Find where the given text appears and provide that cell's center as (x, y) coordinate. 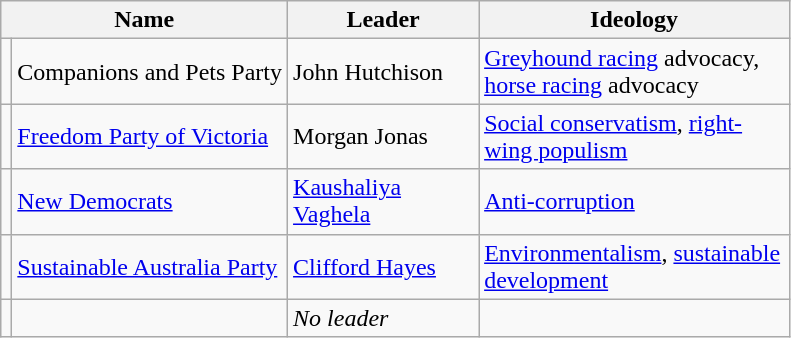
Companions and Pets Party (150, 72)
Greyhound racing advocacy, horse racing advocacy (634, 72)
New Democrats (150, 202)
Freedom Party of Victoria (150, 136)
Social conservatism, right-wing populism (634, 136)
Kaushaliya Vaghela (384, 202)
No leader (384, 318)
Sustainable Australia Party (150, 266)
Environmentalism, sustainable development (634, 266)
Name (144, 20)
Leader (384, 20)
John Hutchison (384, 72)
Ideology (634, 20)
Morgan Jonas (384, 136)
Anti-corruption (634, 202)
Clifford Hayes (384, 266)
